For the text-containing cell, return its midpoint in [x, y] coordinate format. 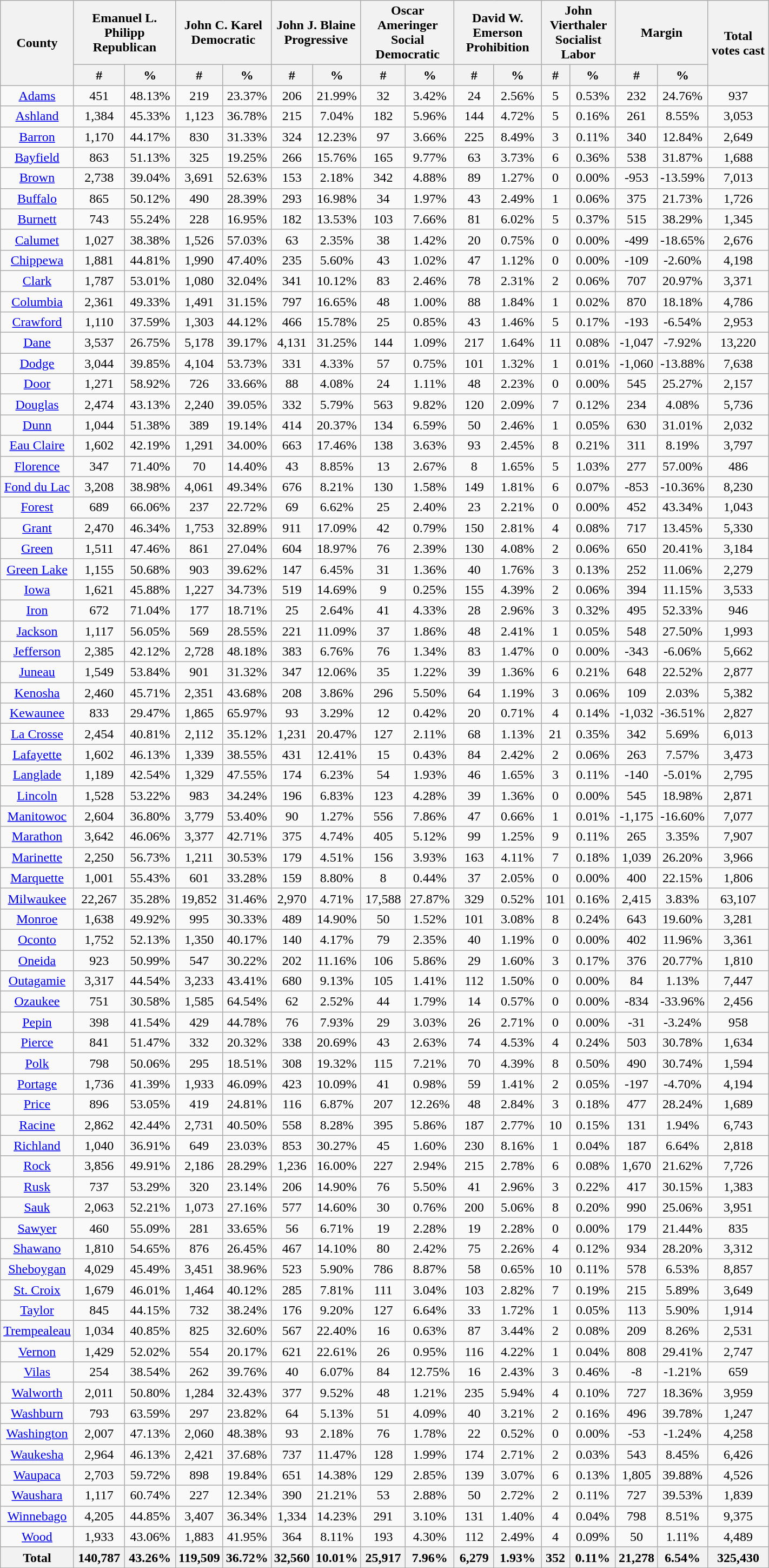
0.25% [429, 590]
402 [636, 940]
221 [292, 631]
3,281 [739, 919]
71.04% [150, 610]
2.43% [517, 1372]
20.17% [247, 1352]
2.84% [517, 1104]
663 [292, 446]
558 [292, 1125]
6.83% [336, 796]
3,361 [739, 940]
1,638 [99, 919]
389 [199, 425]
39.17% [247, 343]
Monroe [37, 919]
291 [383, 1516]
Douglas [37, 405]
75 [474, 1248]
14 [474, 1002]
2,060 [199, 1434]
717 [636, 528]
-499 [636, 240]
4.30% [429, 1537]
49.33% [150, 301]
0.66% [517, 816]
35.28% [150, 898]
St. Croix [37, 1290]
2,877 [739, 672]
0.95% [429, 1352]
277 [636, 466]
44.54% [150, 981]
1,339 [199, 755]
1.00% [429, 301]
20.69% [336, 1043]
2,474 [99, 405]
John VierthalerSocialist Labor [579, 32]
429 [199, 1022]
-1,032 [636, 713]
99 [474, 837]
20.47% [336, 734]
9.82% [429, 405]
4.72% [517, 116]
3.93% [429, 857]
4.28% [429, 796]
129 [383, 1475]
1,334 [292, 1516]
Adams [37, 96]
19.25% [247, 157]
543 [636, 1454]
538 [636, 157]
Langlade [37, 775]
228 [199, 219]
12.75% [429, 1372]
32.04% [247, 281]
4,104 [199, 363]
263 [636, 755]
43.68% [247, 693]
35.12% [247, 734]
39.76% [247, 1372]
22.72% [247, 507]
863 [99, 157]
958 [739, 1022]
17.09% [336, 528]
196 [292, 796]
2.88% [429, 1496]
Oneida [37, 960]
2.78% [517, 1166]
62 [292, 1002]
Pepin [37, 1022]
42.44% [150, 1125]
3,233 [199, 981]
1,736 [99, 1084]
0.15% [593, 1125]
2,032 [739, 425]
486 [739, 466]
1,040 [99, 1146]
786 [383, 1269]
57 [383, 363]
30 [383, 1207]
8.80% [336, 878]
4,205 [99, 1516]
Buffalo [37, 199]
43.26% [150, 1557]
3,377 [199, 837]
106 [383, 960]
7,907 [739, 837]
3,407 [199, 1516]
-197 [636, 1084]
32,560 [292, 1557]
31.15% [247, 301]
200 [474, 1207]
1,027 [99, 240]
4,131 [292, 343]
2,415 [636, 898]
28.39% [247, 199]
Washburn [37, 1413]
7.04% [336, 116]
Brown [37, 178]
8,230 [739, 487]
1,170 [99, 137]
21 [556, 734]
-140 [636, 775]
39.62% [247, 569]
793 [99, 1413]
265 [636, 837]
308 [292, 1063]
22.61% [336, 1352]
649 [199, 1146]
8.16% [517, 1146]
1,350 [199, 940]
6.87% [336, 1104]
49.34% [247, 487]
4.53% [517, 1043]
21.99% [336, 96]
13.53% [336, 219]
63,107 [739, 898]
-953 [636, 178]
865 [99, 199]
45.71% [150, 693]
0.09% [593, 1537]
1.76% [517, 569]
Chippewa [37, 260]
8.11% [336, 1537]
Trempealeau [37, 1331]
43.41% [247, 981]
52.13% [150, 940]
830 [199, 137]
Emanuel L. PhilippRepublican [124, 32]
22 [474, 1434]
-10.36% [682, 487]
11.96% [682, 940]
7.96% [429, 1557]
63.59% [150, 1413]
41.39% [150, 1084]
3.83% [682, 898]
5,736 [739, 405]
3.63% [429, 446]
5.79% [336, 405]
3.10% [429, 1516]
23.82% [247, 1413]
156 [383, 857]
6,426 [739, 1454]
Grant [37, 528]
47.13% [150, 1434]
383 [292, 652]
Manitowoc [37, 816]
Columbia [37, 301]
4.51% [336, 857]
0.02% [593, 301]
207 [383, 1104]
38 [383, 240]
219 [199, 96]
3.21% [517, 1413]
1.32% [517, 363]
519 [292, 590]
293 [292, 199]
Polk [37, 1063]
55.09% [150, 1228]
34.73% [247, 590]
Winnebago [37, 1516]
Iowa [37, 590]
16.98% [336, 199]
903 [199, 569]
39.53% [682, 1496]
8.28% [336, 1125]
1,383 [739, 1187]
Price [37, 1104]
40.17% [247, 940]
3,473 [739, 755]
Rock [37, 1166]
Calumet [37, 240]
4,194 [739, 1084]
5.06% [517, 1207]
52.21% [150, 1207]
Jackson [37, 631]
26.75% [150, 343]
266 [292, 157]
7.66% [429, 219]
7,013 [739, 178]
3.35% [682, 837]
176 [292, 1311]
477 [636, 1104]
-1,175 [636, 816]
10.01% [336, 1557]
51.47% [150, 1043]
1,227 [199, 590]
5,382 [739, 693]
3,649 [739, 1290]
1,236 [292, 1166]
841 [99, 1043]
3,451 [199, 1269]
48.18% [247, 652]
John C. KarelDemocratic [223, 32]
431 [292, 755]
648 [636, 672]
38.38% [150, 240]
0.53% [593, 96]
38.96% [247, 1269]
8.21% [336, 487]
2,818 [739, 1146]
45.33% [150, 116]
496 [636, 1413]
3.73% [517, 157]
12.23% [336, 137]
28.20% [682, 1248]
Fond du Lac [37, 487]
3,317 [99, 981]
503 [636, 1043]
1,034 [99, 1331]
726 [199, 384]
1,881 [99, 260]
6.59% [429, 425]
Kewaunee [37, 713]
52.33% [682, 610]
12.84% [682, 137]
34.00% [247, 446]
1,679 [99, 1290]
2,728 [199, 652]
1,043 [739, 507]
3,951 [739, 1207]
40.12% [247, 1290]
1,752 [99, 940]
22.15% [682, 878]
569 [199, 631]
Ashland [37, 116]
352 [556, 1557]
923 [99, 960]
2,703 [99, 1475]
Vilas [37, 1372]
946 [739, 610]
5.94% [517, 1393]
Sauk [37, 1207]
109 [636, 693]
60.74% [150, 1496]
-33.96% [682, 1002]
451 [99, 96]
11.09% [336, 631]
Bayfield [37, 157]
-36.51% [682, 713]
398 [99, 1022]
8.55% [682, 116]
28 [474, 610]
1,865 [199, 713]
8.26% [682, 1331]
44.78% [247, 1022]
36.91% [150, 1146]
225 [474, 137]
55.43% [150, 878]
5,662 [739, 652]
2,827 [739, 713]
Florence [37, 466]
46 [474, 775]
2,795 [739, 775]
193 [383, 1537]
20.97% [682, 281]
364 [292, 1537]
331 [292, 363]
1.84% [517, 301]
Burnett [37, 219]
254 [99, 1372]
3,533 [739, 590]
22.52% [682, 672]
16.00% [336, 1166]
390 [292, 1496]
3,371 [739, 281]
8.85% [336, 466]
48.13% [150, 96]
14.69% [336, 590]
853 [292, 1146]
261 [636, 116]
4.22% [517, 1352]
11.16% [336, 960]
6.76% [336, 652]
Washington [37, 1434]
320 [199, 1187]
23.37% [247, 96]
8.19% [682, 446]
2,470 [99, 528]
325 [199, 157]
4.09% [429, 1413]
Jefferson [37, 652]
1.99% [429, 1454]
3,797 [739, 446]
0.46% [593, 1372]
651 [292, 1475]
48.38% [247, 1434]
32.89% [247, 528]
901 [199, 672]
28.55% [247, 631]
2.72% [517, 1496]
105 [383, 981]
19.14% [247, 425]
Forest [37, 507]
38.54% [150, 1372]
14.60% [336, 1207]
20.41% [682, 548]
4,489 [739, 1537]
Ozaukee [37, 1002]
Barron [37, 137]
1,621 [99, 590]
163 [474, 857]
1,594 [739, 1063]
896 [99, 1104]
119,509 [199, 1557]
21.73% [682, 199]
45.88% [150, 590]
621 [292, 1352]
4,061 [199, 487]
1,303 [199, 322]
64.54% [247, 1002]
31.25% [336, 343]
707 [636, 281]
1.79% [429, 1002]
2,112 [199, 734]
547 [199, 960]
1,073 [199, 1207]
21,278 [636, 1557]
990 [636, 1207]
6.45% [336, 569]
2,250 [99, 857]
123 [383, 796]
31.87% [682, 157]
4,198 [739, 260]
120 [474, 405]
6.54% [682, 1557]
Walworth [37, 1393]
Shawano [37, 1248]
50.80% [150, 1393]
24.76% [682, 96]
18.98% [682, 796]
5.12% [429, 837]
3,208 [99, 487]
Marathon [37, 837]
11.15% [682, 590]
30.53% [247, 857]
-4.70% [682, 1084]
2.63% [429, 1043]
1,726 [739, 199]
-13.59% [682, 178]
2.09% [517, 405]
28.24% [682, 1104]
2.52% [336, 1002]
8.49% [517, 137]
12 [383, 713]
44.81% [150, 260]
-6.54% [682, 322]
296 [383, 693]
3.08% [517, 919]
861 [199, 548]
417 [636, 1187]
49.92% [150, 919]
9,375 [739, 1516]
14.38% [336, 1475]
2,676 [739, 240]
54 [383, 775]
Waukesha [37, 1454]
554 [199, 1352]
17.46% [336, 446]
18.71% [247, 610]
6.71% [336, 1228]
548 [636, 631]
-31 [636, 1022]
2,964 [99, 1454]
1.72% [517, 1311]
898 [199, 1475]
0.71% [517, 713]
12.06% [336, 672]
1,329 [199, 775]
4.11% [517, 857]
937 [739, 96]
2,279 [739, 569]
25.06% [682, 1207]
6.23% [336, 775]
42.54% [150, 775]
3.03% [429, 1022]
County [37, 43]
1.94% [682, 1125]
Total votes cast [739, 43]
21.21% [336, 1496]
2.39% [429, 548]
31.01% [682, 425]
3.66% [429, 137]
2.23% [517, 384]
147 [292, 569]
452 [636, 507]
0.19% [593, 1290]
2,454 [99, 734]
41.95% [247, 1537]
689 [99, 507]
1,839 [739, 1496]
2,862 [99, 1125]
Iron [37, 610]
16.65% [336, 301]
1.40% [517, 1516]
26.45% [247, 1248]
3.44% [517, 1331]
2,953 [739, 322]
33.66% [247, 384]
3,779 [199, 816]
31.46% [247, 898]
54.65% [150, 1248]
24.81% [247, 1104]
1.03% [593, 466]
0.36% [593, 157]
311 [636, 446]
27.16% [247, 1207]
2,385 [99, 652]
-18.65% [682, 240]
59 [474, 1084]
6,013 [739, 734]
0.63% [429, 1331]
1.64% [517, 343]
9.20% [336, 1311]
57.03% [247, 240]
217 [474, 343]
-1,060 [636, 363]
732 [199, 1311]
2.85% [429, 1475]
1,914 [739, 1311]
Lincoln [37, 796]
8,857 [739, 1269]
-1.24% [682, 1434]
10.12% [336, 281]
2,007 [99, 1434]
338 [292, 1043]
743 [99, 219]
495 [636, 610]
21.62% [682, 1166]
31.33% [247, 137]
40.81% [150, 734]
Green Lake [37, 569]
489 [292, 919]
5.89% [682, 1290]
7,638 [739, 363]
111 [383, 1290]
14.40% [247, 466]
2,063 [99, 1207]
165 [383, 157]
12.34% [247, 1496]
870 [636, 301]
42.12% [150, 652]
4,786 [739, 301]
1.02% [429, 260]
230 [474, 1146]
44.15% [150, 1311]
50.99% [150, 960]
-13.88% [682, 363]
3,959 [739, 1393]
0.42% [429, 713]
29.41% [682, 1352]
7,726 [739, 1166]
12.26% [429, 1104]
Waushara [37, 1496]
138 [383, 446]
-343 [636, 652]
74 [474, 1043]
1,993 [739, 631]
177 [199, 610]
80 [383, 1248]
4.74% [336, 837]
983 [199, 796]
47.46% [150, 548]
13,220 [739, 343]
1.86% [429, 631]
1,044 [99, 425]
1,670 [636, 1166]
7,077 [739, 816]
44 [383, 1002]
7.57% [682, 755]
5.60% [336, 260]
14.10% [336, 1248]
17,588 [383, 898]
1,284 [199, 1393]
-5.01% [682, 775]
1,805 [636, 1475]
Juneau [37, 672]
845 [99, 1311]
0.76% [429, 1207]
140,787 [99, 1557]
27.50% [682, 631]
Rusk [37, 1187]
2,460 [99, 693]
2.94% [429, 1166]
876 [199, 1248]
467 [292, 1248]
45 [383, 1146]
Total [37, 1557]
285 [292, 1290]
53.22% [150, 796]
8.51% [682, 1516]
2,731 [199, 1125]
3.86% [336, 693]
44.85% [150, 1516]
2.21% [517, 507]
52.02% [150, 1352]
1.09% [429, 343]
3.04% [429, 1290]
19.32% [336, 1063]
Oscar AmeringerSocial Democratic [408, 32]
1,549 [99, 672]
9.77% [429, 157]
La Crosse [37, 734]
13.45% [682, 528]
1.50% [517, 981]
19.60% [682, 919]
995 [199, 919]
38.98% [150, 487]
Wood [37, 1537]
134 [383, 425]
2,747 [739, 1352]
2,738 [99, 178]
140 [292, 940]
-2.60% [682, 260]
825 [199, 1331]
150 [474, 528]
Dunn [37, 425]
1,123 [199, 116]
36.80% [150, 816]
1,429 [99, 1352]
1,189 [99, 775]
2,240 [199, 405]
2.41% [517, 631]
1.34% [429, 652]
153 [292, 178]
1,526 [199, 240]
0.65% [517, 1269]
419 [199, 1104]
1.47% [517, 652]
1,528 [99, 796]
-3.24% [682, 1022]
295 [199, 1063]
49.91% [150, 1166]
John J. BlaineProgressive [316, 32]
Kenosha [37, 693]
18.97% [336, 548]
2.05% [517, 878]
1,155 [99, 569]
41.54% [150, 1022]
20.32% [247, 1043]
Marinette [37, 857]
2.64% [336, 610]
0.50% [593, 1063]
-193 [636, 322]
394 [636, 590]
341 [292, 281]
56.05% [150, 631]
69 [292, 507]
325,430 [739, 1557]
30.33% [247, 919]
29.47% [150, 713]
71.40% [150, 466]
39.88% [682, 1475]
6.62% [336, 507]
-1,047 [636, 343]
32.43% [247, 1393]
18.36% [682, 1393]
0.37% [593, 219]
1,211 [199, 857]
208 [292, 693]
643 [636, 919]
23.03% [247, 1146]
33.65% [247, 1228]
1,464 [199, 1290]
44.17% [150, 137]
58 [474, 1269]
1,247 [739, 1413]
36.72% [247, 1557]
42.71% [247, 837]
113 [636, 1311]
0.14% [593, 713]
Milwaukee [37, 898]
34 [383, 199]
934 [636, 1248]
56 [292, 1228]
2.81% [517, 528]
Racine [37, 1125]
66.06% [150, 507]
23.14% [247, 1187]
Green [37, 548]
650 [636, 548]
22.40% [336, 1331]
-109 [636, 260]
1.22% [429, 672]
0.03% [593, 1454]
567 [292, 1331]
13 [383, 466]
-6.06% [682, 652]
Dodge [37, 363]
31.32% [247, 672]
6.02% [517, 219]
15 [383, 755]
39.05% [247, 405]
43.13% [150, 405]
38.55% [247, 755]
Outagamie [37, 981]
0.20% [593, 1207]
4.17% [336, 940]
1.97% [429, 199]
4,526 [739, 1475]
128 [383, 1454]
2,604 [99, 816]
680 [292, 981]
252 [636, 569]
414 [292, 425]
46.06% [150, 837]
2.31% [517, 281]
1,291 [199, 446]
Lafayette [37, 755]
33 [474, 1311]
-8 [636, 1372]
5.13% [336, 1413]
26.20% [682, 857]
11.06% [682, 569]
22,267 [99, 898]
Taylor [37, 1311]
2,970 [292, 898]
27.04% [247, 548]
40.50% [247, 1125]
37.68% [247, 1454]
3.29% [336, 713]
523 [292, 1269]
Waupaca [37, 1475]
30.58% [150, 1002]
16.95% [247, 219]
55.24% [150, 219]
19.84% [247, 1475]
5.96% [429, 116]
Oconto [37, 940]
51.13% [150, 157]
911 [292, 528]
25.27% [682, 384]
2,871 [739, 796]
-53 [636, 1434]
1,039 [636, 857]
2,351 [199, 693]
1,753 [199, 528]
0.10% [593, 1393]
53.84% [150, 672]
281 [199, 1228]
376 [636, 960]
39.04% [150, 178]
30.78% [682, 1043]
460 [99, 1228]
202 [292, 960]
2.03% [682, 693]
159 [292, 878]
53.73% [247, 363]
7.81% [336, 1290]
46.34% [150, 528]
-853 [636, 487]
2.82% [517, 1290]
4.88% [429, 178]
97 [383, 137]
395 [383, 1125]
53.05% [150, 1104]
51.38% [150, 425]
3,053 [739, 116]
2,157 [739, 384]
18.51% [247, 1063]
7.21% [429, 1063]
1.21% [429, 1393]
2.45% [517, 446]
0.07% [593, 487]
1,883 [199, 1537]
68 [474, 734]
40.85% [150, 1331]
2,531 [739, 1331]
10.09% [336, 1084]
1,001 [99, 878]
Portage [37, 1084]
45.49% [150, 1269]
15.78% [336, 322]
149 [474, 487]
0.35% [593, 734]
8.87% [429, 1269]
833 [99, 713]
1.52% [429, 919]
115 [383, 1063]
1,231 [292, 734]
601 [199, 878]
78 [474, 281]
3,856 [99, 1166]
2.11% [429, 734]
Eau Claire [37, 446]
52.63% [247, 178]
0.85% [429, 322]
53.01% [150, 281]
4,258 [739, 1434]
2.56% [517, 96]
2.40% [429, 507]
Pierce [37, 1043]
209 [636, 1331]
20.37% [336, 425]
0.98% [429, 1084]
36.78% [247, 116]
11 [556, 343]
1,384 [99, 116]
1,511 [99, 548]
400 [636, 878]
2,649 [739, 137]
53 [383, 1496]
15.76% [336, 157]
11.47% [336, 1454]
58.92% [150, 384]
1,491 [199, 301]
47.55% [247, 775]
50.12% [150, 199]
1,806 [739, 878]
324 [292, 137]
405 [383, 837]
Marquette [37, 878]
39.78% [682, 1413]
604 [292, 548]
563 [383, 405]
1,634 [739, 1043]
20.77% [682, 960]
46.09% [247, 1084]
59.72% [150, 1475]
1.58% [429, 487]
36.34% [247, 1516]
659 [739, 1372]
672 [99, 610]
30.27% [336, 1146]
297 [199, 1413]
1,688 [739, 157]
0.32% [593, 610]
2.77% [517, 1125]
44.12% [247, 322]
423 [292, 1084]
1,110 [99, 322]
51 [383, 1413]
31 [383, 569]
46.01% [150, 1290]
377 [292, 1393]
5.69% [682, 734]
797 [292, 301]
43.34% [682, 507]
6.53% [682, 1269]
835 [739, 1228]
466 [292, 322]
3.42% [429, 96]
3,184 [739, 548]
1.12% [517, 260]
1,787 [99, 281]
Crawford [37, 322]
32.60% [247, 1331]
-1.21% [682, 1372]
87 [474, 1331]
1.46% [517, 322]
630 [636, 425]
David W. EmersonProhibition [498, 32]
2,011 [99, 1393]
3.07% [517, 1475]
33.28% [247, 878]
3,312 [739, 1248]
30.22% [247, 960]
6,279 [474, 1557]
37.59% [150, 322]
3,537 [99, 343]
515 [636, 219]
1,080 [199, 281]
556 [383, 816]
53.40% [247, 816]
751 [99, 1002]
1.42% [429, 240]
2.67% [429, 466]
-834 [636, 1002]
340 [636, 137]
42.19% [150, 446]
Clark [37, 281]
65.97% [247, 713]
234 [636, 405]
3,642 [99, 837]
38.24% [247, 1311]
34.24% [247, 796]
Door [37, 384]
39.85% [150, 363]
808 [636, 1352]
5,178 [199, 343]
30.74% [682, 1063]
232 [636, 96]
-7.92% [682, 343]
237 [199, 507]
81 [474, 219]
0.43% [429, 755]
6,743 [739, 1125]
7,447 [739, 981]
578 [636, 1269]
89 [474, 178]
1.78% [429, 1434]
9.52% [336, 1393]
50.06% [150, 1063]
0.44% [429, 878]
6.07% [336, 1372]
32 [383, 96]
53.29% [150, 1187]
3,044 [99, 363]
8.45% [682, 1454]
23 [474, 507]
2,456 [739, 1002]
7.86% [429, 816]
1,689 [739, 1104]
42 [383, 528]
Sawyer [37, 1228]
19,852 [199, 898]
Sheboygan [37, 1269]
0.22% [593, 1187]
Margin [661, 32]
577 [292, 1207]
47.40% [247, 260]
57.00% [682, 466]
Dane [37, 343]
1,345 [739, 219]
30.15% [682, 1187]
27.87% [429, 898]
262 [199, 1372]
1,271 [99, 384]
0.79% [429, 528]
14.23% [336, 1516]
2,361 [99, 301]
1,990 [199, 260]
90 [292, 816]
0.57% [517, 1002]
4.71% [336, 898]
Richland [37, 1146]
155 [474, 590]
-16.60% [682, 816]
7.93% [336, 1022]
9.13% [336, 981]
3,966 [739, 857]
35 [383, 672]
38.29% [682, 219]
5,330 [739, 528]
1.25% [517, 837]
1,585 [199, 1002]
79 [383, 940]
25,917 [383, 1557]
4,029 [99, 1269]
50.68% [150, 569]
329 [474, 898]
1.81% [517, 487]
2.26% [517, 1248]
3,691 [199, 178]
18.18% [682, 301]
2,421 [199, 1454]
676 [292, 487]
43.06% [150, 1537]
2,186 [199, 1166]
12.41% [336, 755]
139 [474, 1475]
28.29% [247, 1166]
56.73% [150, 857]
Vernon [37, 1352]
21.44% [682, 1228]
